Extract the [x, y] coordinate from the center of the cell holding the provided text.  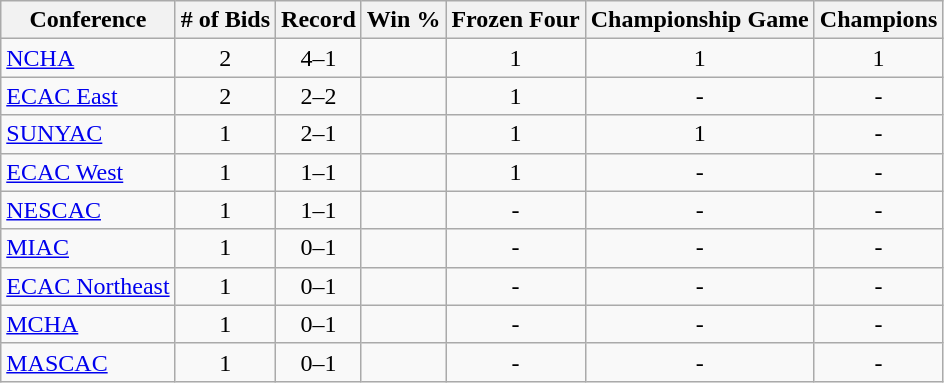
SUNYAC [88, 134]
MIAC [88, 248]
Conference [88, 20]
NCHA [88, 58]
# of Bids [225, 20]
MASCAC [88, 362]
Champions [878, 20]
ECAC West [88, 172]
NESCAC [88, 210]
ECAC Northeast [88, 286]
4–1 [319, 58]
Record [319, 20]
ECAC East [88, 96]
2–1 [319, 134]
Championship Game [700, 20]
MCHA [88, 324]
Frozen Four [516, 20]
2–2 [319, 96]
Win % [404, 20]
